From the cell containing the given text, extract its center point as [x, y] coordinate. 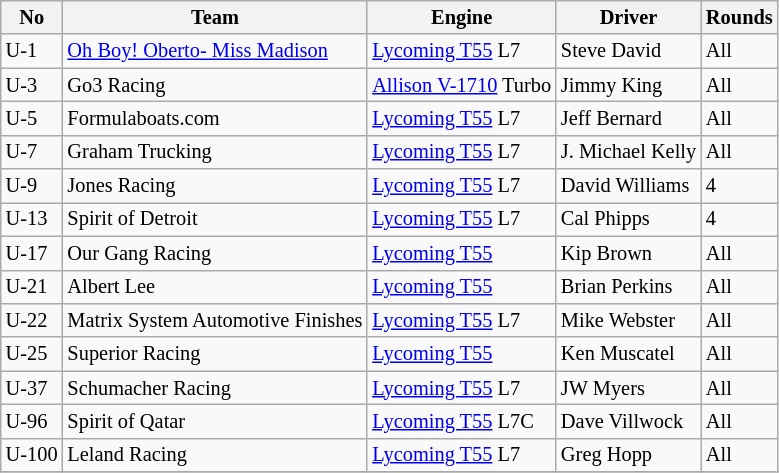
Albert Lee [216, 287]
Spirit of Qatar [216, 421]
U-21 [32, 287]
U-25 [32, 354]
Team [216, 17]
Brian Perkins [628, 287]
Jones Racing [216, 186]
Oh Boy! Oberto- Miss Madison [216, 51]
U-96 [32, 421]
No [32, 17]
U-5 [32, 118]
Mike Webster [628, 320]
Formulaboats.com [216, 118]
Spirit of Detroit [216, 219]
Kip Brown [628, 253]
Driver [628, 17]
Matrix System Automotive Finishes [216, 320]
U-3 [32, 85]
Our Gang Racing [216, 253]
Lycoming T55 L7C [462, 421]
U-22 [32, 320]
U-7 [32, 152]
Schumacher Racing [216, 388]
Cal Phipps [628, 219]
Greg Hopp [628, 455]
U-13 [32, 219]
Dave Villwock [628, 421]
U-9 [32, 186]
U-1 [32, 51]
David Williams [628, 186]
Jimmy King [628, 85]
U-17 [32, 253]
Go3 Racing [216, 85]
J. Michael Kelly [628, 152]
U-37 [32, 388]
Superior Racing [216, 354]
Leland Racing [216, 455]
Steve David [628, 51]
U-100 [32, 455]
Allison V-1710 Turbo [462, 85]
Graham Trucking [216, 152]
Rounds [740, 17]
Ken Muscatel [628, 354]
Jeff Bernard [628, 118]
Engine [462, 17]
JW Myers [628, 388]
